From the cell containing the given text, extract its center point as [x, y] coordinate. 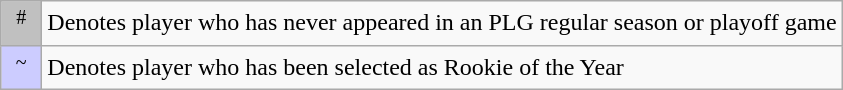
Denotes player who has never appeared in an PLG regular season or playoff game [442, 24]
~ [22, 68]
Denotes player who has been selected as Rookie of the Year [442, 68]
# [22, 24]
